Find where the given text appears and provide that cell's center as [x, y] coordinate. 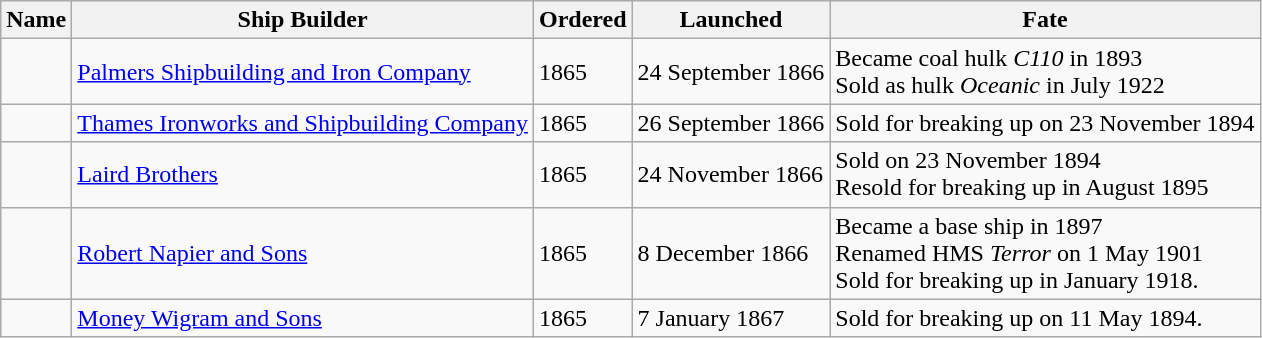
Money Wigram and Sons [303, 318]
Became a base ship in 1897Renamed HMS Terror on 1 May 1901Sold for breaking up in January 1918. [1045, 253]
7 January 1867 [731, 318]
Sold for breaking up on 11 May 1894. [1045, 318]
26 September 1866 [731, 123]
Robert Napier and Sons [303, 253]
Ordered [582, 20]
Became coal hulk C110 in 1893Sold as hulk Oceanic in July 1922 [1045, 72]
Thames Ironworks and Shipbuilding Company [303, 123]
Sold on 23 November 1894Resold for breaking up in August 1895 [1045, 174]
Fate [1045, 20]
24 September 1866 [731, 72]
Ship Builder [303, 20]
Name [36, 20]
24 November 1866 [731, 174]
Laird Brothers [303, 174]
Palmers Shipbuilding and Iron Company [303, 72]
8 December 1866 [731, 253]
Sold for breaking up on 23 November 1894 [1045, 123]
Launched [731, 20]
